From the cell containing the given text, extract its center point as [x, y] coordinate. 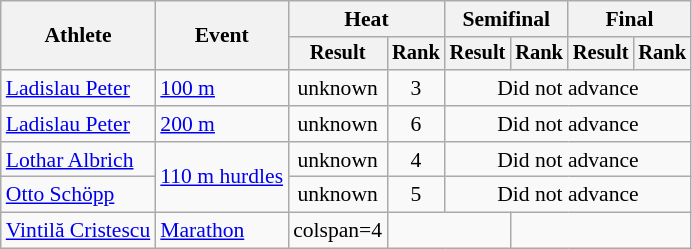
Semifinal [506, 19]
Lothar Albrich [78, 160]
colspan=4 [338, 231]
Event [222, 36]
5 [416, 195]
Final [630, 19]
100 m [222, 88]
Marathon [222, 231]
200 m [222, 124]
6 [416, 124]
3 [416, 88]
Heat [366, 19]
Athlete [78, 36]
Otto Schöpp [78, 195]
Vintilă Cristescu [78, 231]
4 [416, 160]
110 m hurdles [222, 178]
